Output the (x, y) coordinate of the center of the cell containing the given text.  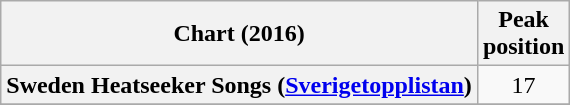
Chart (2016) (240, 34)
17 (523, 85)
Peakposition (523, 34)
Sweden Heatseeker Songs (Sverigetopplistan) (240, 85)
